Locate the cell with the specified text and output its (x, y) center coordinate. 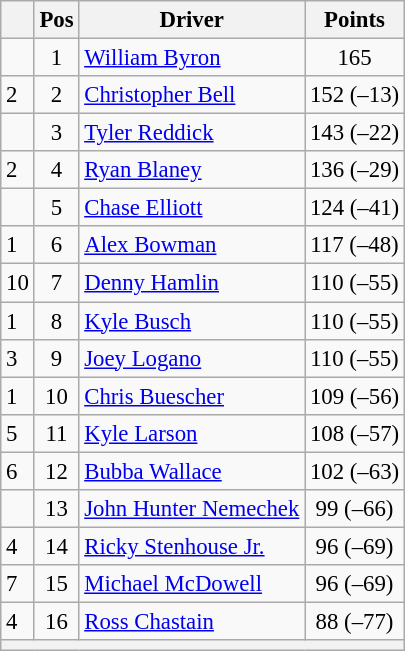
15 (56, 584)
8 (56, 321)
13 (56, 509)
Christopher Bell (192, 95)
102 (–63) (355, 471)
124 (–41) (355, 208)
165 (355, 58)
9 (56, 358)
Pos (56, 20)
Bubba Wallace (192, 471)
Ross Chastain (192, 621)
Ricky Stenhouse Jr. (192, 546)
Tyler Reddick (192, 133)
14 (56, 546)
Denny Hamlin (192, 283)
109 (–56) (355, 396)
William Byron (192, 58)
136 (–29) (355, 170)
12 (56, 471)
108 (–57) (355, 433)
Alex Bowman (192, 245)
Driver (192, 20)
Kyle Busch (192, 321)
Chris Buescher (192, 396)
Chase Elliott (192, 208)
Points (355, 20)
11 (56, 433)
John Hunter Nemechek (192, 509)
Joey Logano (192, 358)
Ryan Blaney (192, 170)
Kyle Larson (192, 433)
152 (–13) (355, 95)
117 (–48) (355, 245)
Michael McDowell (192, 584)
143 (–22) (355, 133)
88 (–77) (355, 621)
99 (–66) (355, 509)
16 (56, 621)
